From the cell containing the given text, extract its center point as [x, y] coordinate. 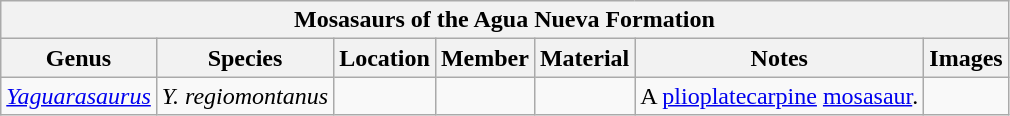
Location [385, 58]
Genus [79, 58]
Species [244, 58]
Yaguarasaurus [79, 96]
Images [966, 58]
Member [484, 58]
Material [584, 58]
A plioplatecarpine mosasaur. [780, 96]
Y. regiomontanus [244, 96]
Notes [780, 58]
Mosasaurs of the Agua Nueva Formation [504, 20]
